From the cell containing the given text, extract its center point as (X, Y) coordinate. 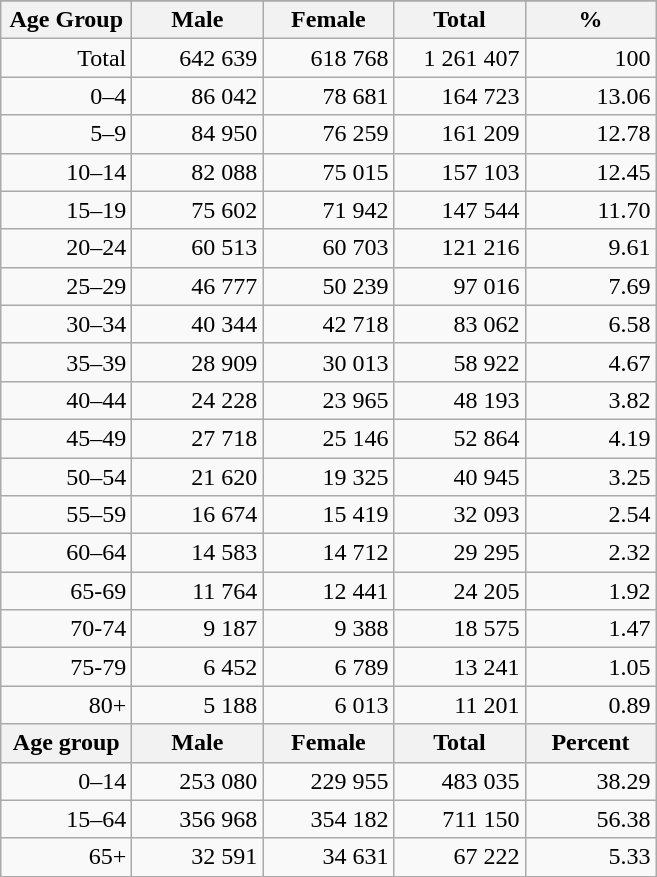
356 968 (198, 819)
9 187 (198, 629)
40–44 (66, 400)
86 042 (198, 96)
1.92 (590, 591)
12.78 (590, 134)
25–29 (66, 286)
46 777 (198, 286)
80+ (66, 705)
76 259 (328, 134)
12 441 (328, 591)
1 261 407 (460, 58)
642 639 (198, 58)
1.05 (590, 667)
4.67 (590, 362)
55–59 (66, 515)
50–54 (66, 477)
12.45 (590, 172)
253 080 (198, 781)
3.25 (590, 477)
13 241 (460, 667)
83 062 (460, 324)
34 631 (328, 857)
6 789 (328, 667)
0–4 (66, 96)
42 718 (328, 324)
75-79 (66, 667)
0.89 (590, 705)
13.06 (590, 96)
58 922 (460, 362)
35–39 (66, 362)
9 388 (328, 629)
100 (590, 58)
2.54 (590, 515)
48 193 (460, 400)
15–64 (66, 819)
121 216 (460, 248)
483 035 (460, 781)
71 942 (328, 210)
38.29 (590, 781)
65+ (66, 857)
50 239 (328, 286)
618 768 (328, 58)
32 093 (460, 515)
84 950 (198, 134)
19 325 (328, 477)
60 513 (198, 248)
16 674 (198, 515)
40 344 (198, 324)
5 188 (198, 705)
7.69 (590, 286)
Percent (590, 743)
97 016 (460, 286)
65-69 (66, 591)
229 955 (328, 781)
15 419 (328, 515)
20–24 (66, 248)
711 150 (460, 819)
11 201 (460, 705)
6 013 (328, 705)
30 013 (328, 362)
67 222 (460, 857)
28 909 (198, 362)
24 205 (460, 591)
78 681 (328, 96)
10–14 (66, 172)
60–64 (66, 553)
5.33 (590, 857)
5–9 (66, 134)
14 583 (198, 553)
14 712 (328, 553)
6.58 (590, 324)
161 209 (460, 134)
Age Group (66, 20)
30–34 (66, 324)
75 015 (328, 172)
18 575 (460, 629)
75 602 (198, 210)
11 764 (198, 591)
24 228 (198, 400)
52 864 (460, 438)
6 452 (198, 667)
40 945 (460, 477)
164 723 (460, 96)
23 965 (328, 400)
29 295 (460, 553)
3.82 (590, 400)
56.38 (590, 819)
45–49 (66, 438)
147 544 (460, 210)
11.70 (590, 210)
27 718 (198, 438)
15–19 (66, 210)
21 620 (198, 477)
82 088 (198, 172)
32 591 (198, 857)
0–14 (66, 781)
60 703 (328, 248)
354 182 (328, 819)
% (590, 20)
157 103 (460, 172)
4.19 (590, 438)
1.47 (590, 629)
9.61 (590, 248)
2.32 (590, 553)
Age group (66, 743)
25 146 (328, 438)
70-74 (66, 629)
